Locate the cell with the specified text and output its [x, y] center coordinate. 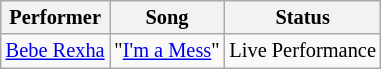
Performer [56, 17]
Bebe Rexha [56, 51]
Status [302, 17]
"I'm a Mess" [168, 51]
Live Performance [302, 51]
Song [168, 17]
